Search for the cell housing the specified text and yield its [X, Y] center coordinate. 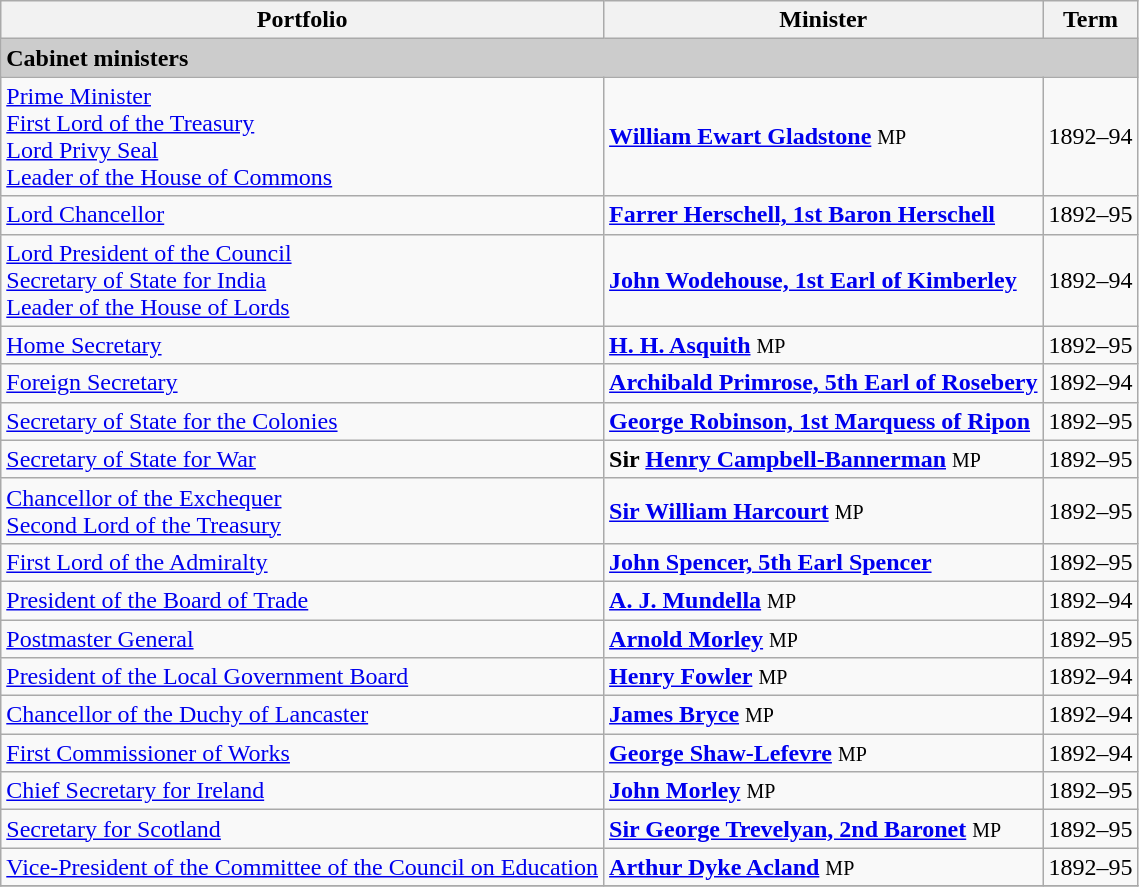
Minister [824, 20]
Secretary for Scotland [302, 829]
Secretary of State for War [302, 459]
George Robinson, 1st Marquess of Ripon [824, 421]
Sir George Trevelyan, 2nd Baronet MP [824, 829]
Sir Henry Campbell-Bannerman MP [824, 459]
Postmaster General [302, 639]
Cabinet ministers [570, 58]
John Wodehouse, 1st Earl of Kimberley [824, 280]
First Commissioner of Works [302, 753]
Archibald Primrose, 5th Earl of Rosebery [824, 383]
Lord Chancellor [302, 215]
A. J. Mundella MP [824, 600]
President of the Board of Trade [302, 600]
Secretary of State for the Colonies [302, 421]
James Bryce MP [824, 715]
Portfolio [302, 20]
Henry Fowler MP [824, 677]
Chancellor of the ExchequerSecond Lord of the Treasury [302, 510]
Vice-President of the Committee of the Council on Education [302, 867]
Foreign Secretary [302, 383]
President of the Local Government Board [302, 677]
Home Secretary [302, 345]
Arnold Morley MP [824, 639]
George Shaw-Lefevre MP [824, 753]
John Spencer, 5th Earl Spencer [824, 562]
Lord President of the CouncilSecretary of State for IndiaLeader of the House of Lords [302, 280]
Term [1090, 20]
Prime MinisterFirst Lord of the TreasuryLord Privy SealLeader of the House of Commons [302, 136]
William Ewart Gladstone MP [824, 136]
Arthur Dyke Acland MP [824, 867]
Chief Secretary for Ireland [302, 791]
Chancellor of the Duchy of Lancaster [302, 715]
Farrer Herschell, 1st Baron Herschell [824, 215]
John Morley MP [824, 791]
First Lord of the Admiralty [302, 562]
H. H. Asquith MP [824, 345]
Sir William Harcourt MP [824, 510]
